Capture the cell that displays the provided text and extract its (x, y) central coordinate. 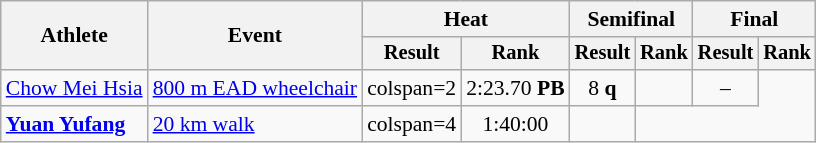
Semifinal (632, 19)
2:23.70 PB (515, 88)
Yuan Yufang (74, 124)
20 km walk (256, 124)
– (726, 88)
Final (754, 19)
Chow Mei Hsia (74, 88)
Heat (466, 19)
1:40:00 (515, 124)
Athlete (74, 36)
colspan=4 (412, 124)
Event (256, 36)
800 m EAD wheelchair (256, 88)
colspan=2 (412, 88)
8 q (603, 88)
